Extract the (x, y) coordinate from the center of the cell holding the provided text.  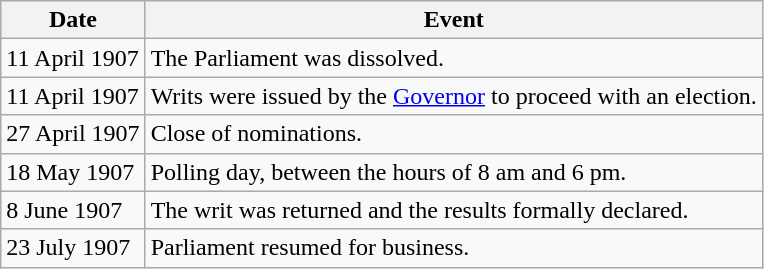
Date (73, 20)
Polling day, between the hours of 8 am and 6 pm. (454, 172)
Event (454, 20)
Parliament resumed for business. (454, 248)
Close of nominations. (454, 134)
8 June 1907 (73, 210)
The writ was returned and the results formally declared. (454, 210)
23 July 1907 (73, 248)
The Parliament was dissolved. (454, 58)
Writs were issued by the Governor to proceed with an election. (454, 96)
18 May 1907 (73, 172)
27 April 1907 (73, 134)
